Search for the cell housing the specified text and yield its (x, y) center coordinate. 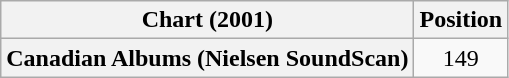
Chart (2001) (208, 20)
Position (461, 20)
Canadian Albums (Nielsen SoundScan) (208, 58)
149 (461, 58)
